For the text-containing cell, return its midpoint in [X, Y] coordinate format. 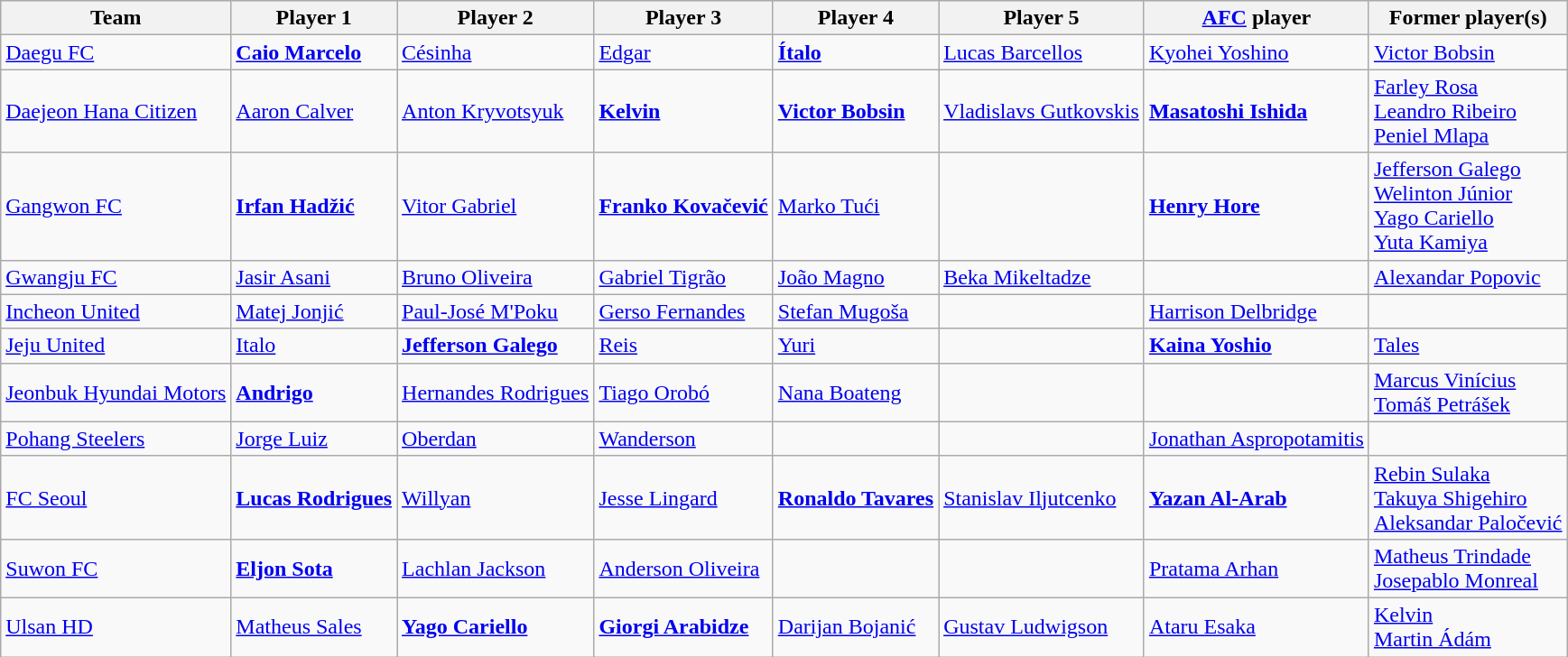
Marcus Vinícius Tomáš Petrášek [1468, 392]
Jonathan Aspropotamitis [1257, 439]
Césinha [496, 52]
Wanderson [683, 439]
Gabriel Tigrão [683, 277]
Reis [683, 346]
Andrigo [314, 392]
Hernandes Rodrigues [496, 392]
Marko Tući [856, 206]
Suwon FC [116, 569]
Tiago Orobó [683, 392]
Beka Mikeltadze [1042, 277]
AFC player [1257, 18]
Henry Hore [1257, 206]
Willyan [496, 497]
Harrison Delbridge [1257, 311]
Nana Boateng [856, 392]
Jefferson Galego Welinton Júnior Yago Cariello Yuta Kamiya [1468, 206]
Anderson Oliveira [683, 569]
Player 4 [856, 18]
Franko Kovačević [683, 206]
Alexandar Popovic [1468, 277]
Gerso Fernandes [683, 311]
Masatoshi Ishida [1257, 111]
Matej Jonjić [314, 311]
Stanislav Iljutcenko [1042, 497]
Matheus Sales [314, 626]
FC Seoul [116, 497]
Paul-José M'Poku [496, 311]
Gwangju FC [116, 277]
Former player(s) [1468, 18]
Anton Kryvotsyuk [496, 111]
Jeju United [116, 346]
Pratama Arhan [1257, 569]
Kyohei Yoshino [1257, 52]
Kelvin Martin Ádám [1468, 626]
Vitor Gabriel [496, 206]
Darijan Bojanić [856, 626]
Jesse Lingard [683, 497]
Daegu FC [116, 52]
Jeonbuk Hyundai Motors [116, 392]
Ataru Esaka [1257, 626]
Italo [314, 346]
Caio Marcelo [314, 52]
Player 2 [496, 18]
Yuri [856, 346]
Rebin Sulaka Takuya Shigehiro Aleksandar Paločević [1468, 497]
Tales [1468, 346]
Farley Rosa Leandro Ribeiro Peniel Mlapa [1468, 111]
Incheon United [116, 311]
Jasir Asani [314, 277]
Aaron Calver [314, 111]
Gangwon FC [116, 206]
Vladislavs Gutkovskis [1042, 111]
João Magno [856, 277]
Stefan Mugoša [856, 311]
Player 5 [1042, 18]
Ítalo [856, 52]
Player 1 [314, 18]
Irfan Hadžić [314, 206]
Pohang Steelers [116, 439]
Daejeon Hana Citizen [116, 111]
Kelvin [683, 111]
Gustav Ludwigson [1042, 626]
Ulsan HD [116, 626]
Eljon Sota [314, 569]
Kaina Yoshio [1257, 346]
Bruno Oliveira [496, 277]
Lachlan Jackson [496, 569]
Jorge Luiz [314, 439]
Lucas Rodrigues [314, 497]
Matheus Trindade Josepablo Monreal [1468, 569]
Lucas Barcellos [1042, 52]
Edgar [683, 52]
Player 3 [683, 18]
Team [116, 18]
Jefferson Galego [496, 346]
Yago Cariello [496, 626]
Oberdan [496, 439]
Ronaldo Tavares [856, 497]
Giorgi Arabidze [683, 626]
Yazan Al-Arab [1257, 497]
